Pinpoint the cell where the given text exists, returning its [x, y] midpoint coordinate. 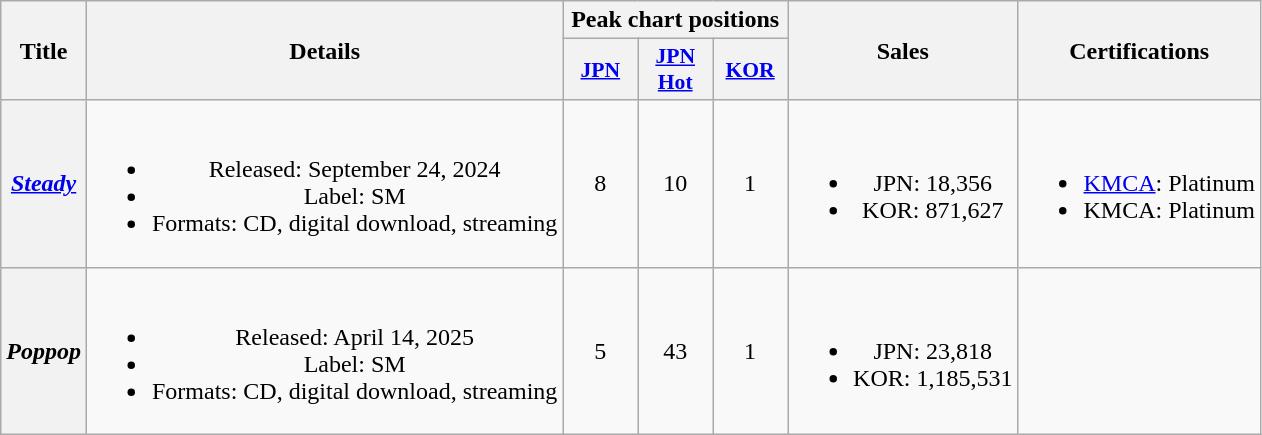
Title [44, 50]
Sales [903, 50]
Details [324, 50]
Peak chart positions [676, 20]
Released: April 14, 2025Label: SMFormats: CD, digital download, streaming [324, 350]
JPN: 18,356KOR: 871,627 [903, 184]
Certifications [1139, 50]
JPNHot [676, 70]
JPN: 23,818KOR: 1,185,531 [903, 350]
JPN [600, 70]
KOR [750, 70]
KMCA: PlatinumKMCA: Platinum [1139, 184]
10 [676, 184]
5 [600, 350]
Steady [44, 184]
Poppop [44, 350]
43 [676, 350]
Released: September 24, 2024Label: SMFormats: CD, digital download, streaming [324, 184]
8 [600, 184]
